Capture the cell that displays the provided text and extract its [X, Y] central coordinate. 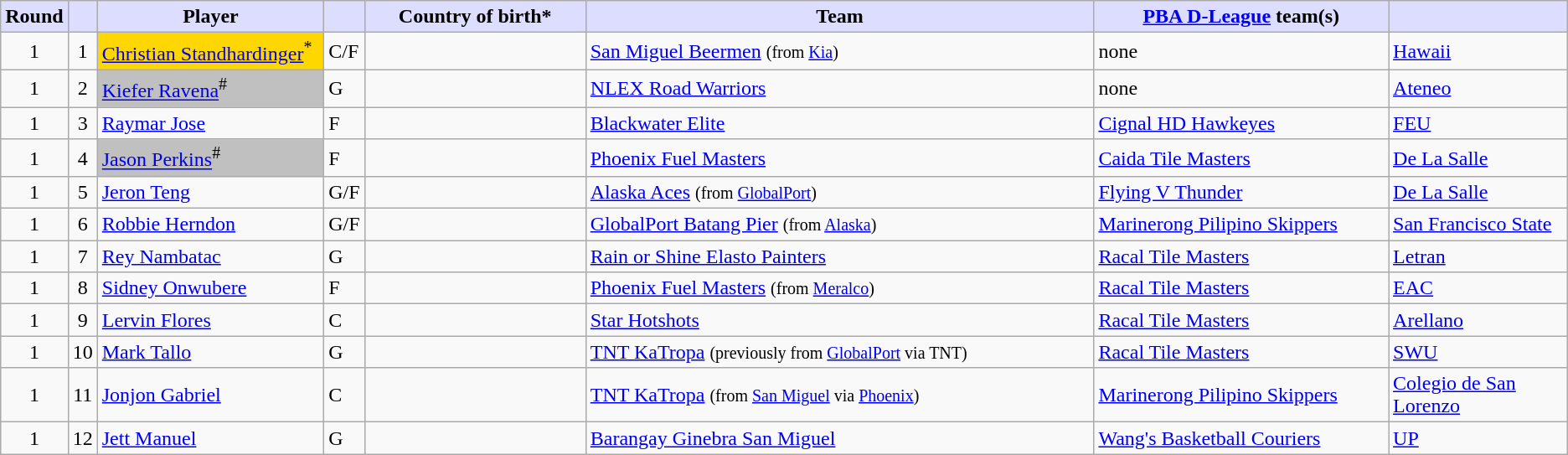
San Miguel Beermen (from Kia) [839, 52]
Team [839, 17]
9 [82, 320]
TNT KaTropa (from San Miguel via Phoenix) [839, 396]
Raymar Jose [210, 123]
Country of birth* [475, 17]
Rain or Shine Elasto Painters [839, 256]
11 [82, 396]
Kiefer Ravena# [210, 89]
EAC [1478, 288]
3 [82, 123]
Alaska Aces (from GlobalPort) [839, 193]
Round [34, 17]
Phoenix Fuel Masters [839, 158]
Sidney Onwubere [210, 288]
GlobalPort Batang Pier (from Alaska) [839, 225]
Jeron Teng [210, 193]
Arellano [1478, 320]
Lervin Flores [210, 320]
2 [82, 89]
6 [82, 225]
Player [210, 17]
SWU [1478, 352]
PBA D-League team(s) [1241, 17]
Blackwater Elite [839, 123]
Jonjon Gabriel [210, 396]
Star Hotshots [839, 320]
Barangay Ginebra San Miguel [839, 438]
UP [1478, 438]
Jett Manuel [210, 438]
Hawaii [1478, 52]
Caida Tile Masters [1241, 158]
Flying V Thunder [1241, 193]
Rey Nambatac [210, 256]
Letran [1478, 256]
Colegio de San Lorenzo [1478, 396]
San Francisco State [1478, 225]
Wang's Basketball Couriers [1241, 438]
FEU [1478, 123]
4 [82, 158]
Jason Perkins# [210, 158]
Cignal HD Hawkeyes [1241, 123]
C/F [344, 52]
Robbie Herndon [210, 225]
Mark Tallo [210, 352]
TNT KaTropa (previously from GlobalPort via TNT) [839, 352]
Phoenix Fuel Masters (from Meralco) [839, 288]
NLEX Road Warriors [839, 89]
10 [82, 352]
Ateneo [1478, 89]
8 [82, 288]
7 [82, 256]
12 [82, 438]
5 [82, 193]
Christian Standhardinger* [210, 52]
